Return the [x, y] coordinate for the center point of the cell that contains the specified text.  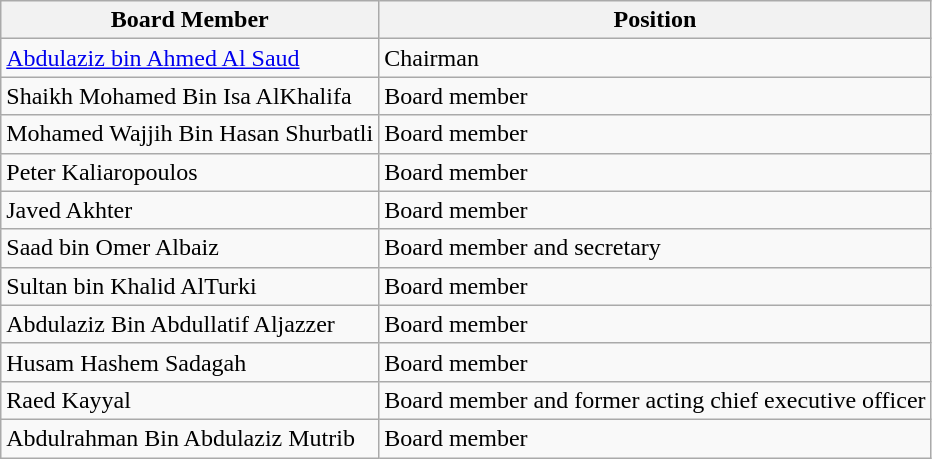
Husam Hashem Sadagah [190, 362]
Mohamed Wajjih Bin Hasan Shurbatli [190, 134]
Abdulaziz Bin Abdullatif Aljazzer [190, 324]
Position [655, 20]
Raed Kayyal [190, 400]
Sultan bin Khalid AlTurki [190, 286]
Javed Akhter [190, 210]
Board Member [190, 20]
Saad bin Omer Albaiz [190, 248]
Board member and former acting chief executive officer [655, 400]
Peter Kaliaropoulos [190, 172]
Abdulrahman Bin Abdulaziz Mutrib [190, 438]
Shaikh Mohamed Bin Isa AlKhalifa [190, 96]
Chairman [655, 58]
Board member and secretary [655, 248]
Abdulaziz bin Ahmed Al Saud [190, 58]
